Scan for the cell matching the given text and deliver its (X, Y) coordinate at center. 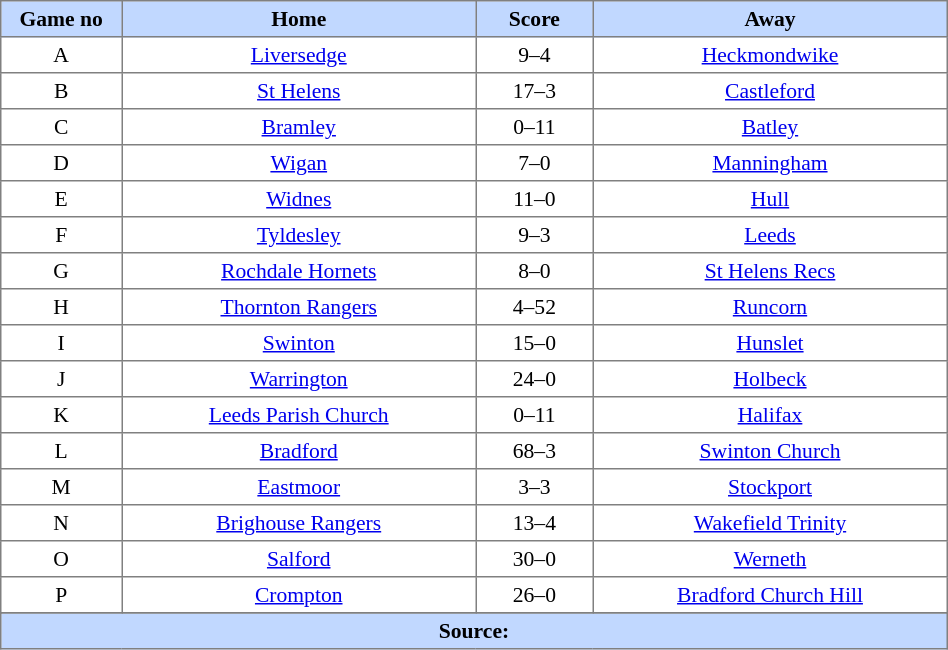
L (62, 451)
Thornton Rangers (299, 307)
H (62, 307)
E (62, 199)
Halifax (770, 415)
Batley (770, 127)
O (62, 559)
24–0 (534, 379)
I (62, 343)
15–0 (534, 343)
F (62, 235)
13–4 (534, 523)
Runcorn (770, 307)
Eastmoor (299, 487)
Crompton (299, 595)
17–3 (534, 91)
8–0 (534, 271)
St Helens Recs (770, 271)
Manningham (770, 163)
68–3 (534, 451)
Rochdale Hornets (299, 271)
G (62, 271)
Heckmondwike (770, 55)
7–0 (534, 163)
Warrington (299, 379)
Widnes (299, 199)
Home (299, 19)
3–3 (534, 487)
Holbeck (770, 379)
Brighouse Rangers (299, 523)
Tyldesley (299, 235)
Source: (474, 631)
Bradford Church Hill (770, 595)
Wakefield Trinity (770, 523)
Liversedge (299, 55)
Hunslet (770, 343)
D (62, 163)
A (62, 55)
26–0 (534, 595)
St Helens (299, 91)
Stockport (770, 487)
Wigan (299, 163)
4–52 (534, 307)
Bramley (299, 127)
Away (770, 19)
Score (534, 19)
Salford (299, 559)
30–0 (534, 559)
J (62, 379)
P (62, 595)
Swinton Church (770, 451)
M (62, 487)
B (62, 91)
N (62, 523)
Werneth (770, 559)
Swinton (299, 343)
K (62, 415)
9–3 (534, 235)
Castleford (770, 91)
Leeds Parish Church (299, 415)
C (62, 127)
11–0 (534, 199)
9–4 (534, 55)
Leeds (770, 235)
Hull (770, 199)
Bradford (299, 451)
Game no (62, 19)
